From the cell containing the given text, extract its center point as [X, Y] coordinate. 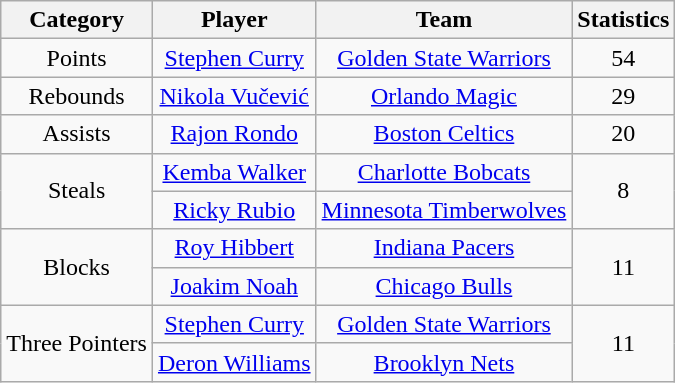
Minnesota Timberwolves [444, 210]
Indiana Pacers [444, 248]
8 [624, 191]
54 [624, 58]
Ricky Rubio [234, 210]
Player [234, 20]
Assists [77, 134]
Joakim Noah [234, 286]
20 [624, 134]
Boston Celtics [444, 134]
Brooklyn Nets [444, 362]
Chicago Bulls [444, 286]
Rebounds [77, 96]
Rajon Rondo [234, 134]
29 [624, 96]
Statistics [624, 20]
Charlotte Bobcats [444, 172]
Nikola Vučević [234, 96]
Deron Williams [234, 362]
Three Pointers [77, 343]
Steals [77, 191]
Points [77, 58]
Category [77, 20]
Orlando Magic [444, 96]
Blocks [77, 267]
Kemba Walker [234, 172]
Team [444, 20]
Roy Hibbert [234, 248]
